Pinpoint the cell where the given text exists, returning its (X, Y) midpoint coordinate. 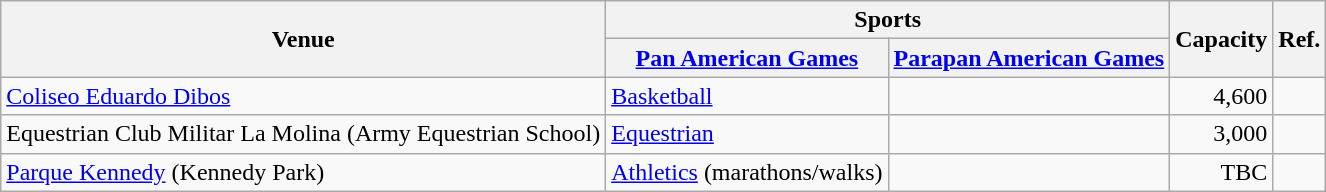
Basketball (747, 96)
Capacity (1222, 39)
Equestrian Club Militar La Molina (Army Equestrian School) (304, 134)
Ref. (1300, 39)
4,600 (1222, 96)
Parque Kennedy (Kennedy Park) (304, 172)
Venue (304, 39)
Athletics (marathons/walks) (747, 172)
Pan American Games (747, 58)
Parapan American Games (1029, 58)
Equestrian (747, 134)
3,000 (1222, 134)
TBC (1222, 172)
Sports (888, 20)
Coliseo Eduardo Dibos (304, 96)
